Extract the [x, y] coordinate from the center of the cell holding the provided text.  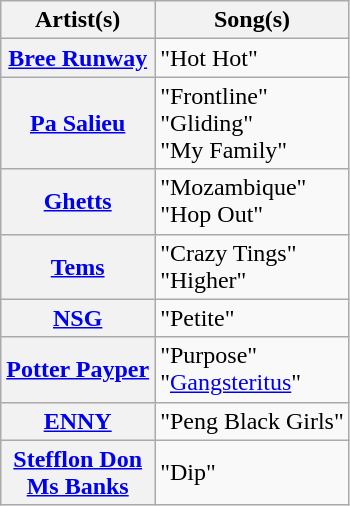
Song(s) [252, 20]
Potter Payper [78, 370]
"Purpose""Gangsteritus" [252, 370]
NSG [78, 318]
Ghetts [78, 202]
"Hot Hot" [252, 58]
ENNY [78, 421]
"Petite" [252, 318]
Tems [78, 266]
"Dip" [252, 472]
Artist(s) [78, 20]
"Crazy Tings""Higher" [252, 266]
Stefflon DonMs Banks [78, 472]
Pa Salieu [78, 123]
"Frontline""Gliding""My Family" [252, 123]
"Mozambique""Hop Out" [252, 202]
"Peng Black Girls" [252, 421]
Bree Runway [78, 58]
